Capture the cell that displays the provided text and extract its [X, Y] central coordinate. 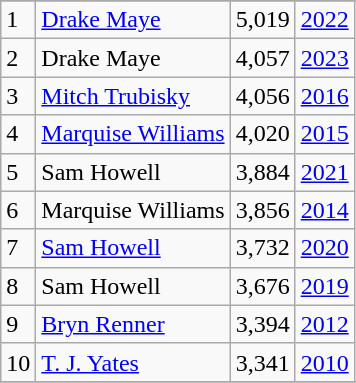
3,856 [262, 210]
4,057 [262, 58]
5,019 [262, 20]
2016 [324, 96]
5 [18, 172]
3,732 [262, 248]
3 [18, 96]
Bryn Renner [133, 324]
2023 [324, 58]
2 [18, 58]
8 [18, 286]
9 [18, 324]
2021 [324, 172]
Mitch Trubisky [133, 96]
3,341 [262, 362]
T. J. Yates [133, 362]
6 [18, 210]
10 [18, 362]
3,884 [262, 172]
2019 [324, 286]
2012 [324, 324]
2015 [324, 134]
2014 [324, 210]
2020 [324, 248]
4,020 [262, 134]
2010 [324, 362]
4 [18, 134]
1 [18, 20]
7 [18, 248]
3,394 [262, 324]
2022 [324, 20]
4,056 [262, 96]
3,676 [262, 286]
